Extract the (X, Y) coordinate from the center of the cell holding the provided text.  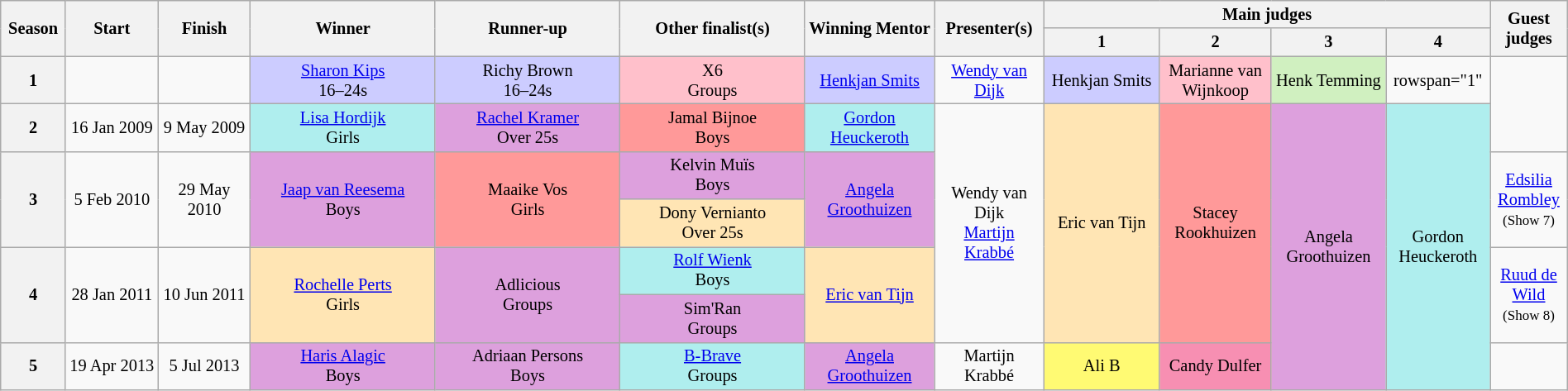
Marianne van Wijnkoop (1216, 80)
Ali B (1102, 366)
Martijn Krabbé (989, 366)
Season (33, 28)
Adlicious Groups (528, 294)
Ruud de Wild (Show 8) (1528, 294)
Runner-up (528, 28)
Winning Mentor (870, 28)
10 Jun 2011 (204, 294)
Stacey Rookhuizen (1216, 222)
Dony VerniantoOver 25s (713, 223)
Other finalist(s) (713, 28)
19 Apr 2013 (112, 366)
Richy Brown16–24s (528, 80)
28 Jan 2011 (112, 294)
5 Feb 2010 (112, 198)
Candy Dulfer (1216, 366)
Jaap van ReesemaBoys (342, 198)
5 (33, 366)
Wendy van DijkMartijn Krabbé (989, 222)
Main judges (1267, 14)
Rolf WienkBoys (713, 270)
X6 Groups (713, 80)
Haris AlagicBoys (342, 366)
Maaike VosGirls (528, 198)
Finish (204, 28)
Guest judges (1528, 28)
5 Jul 2013 (204, 366)
Edsilia Rombley (Show 7) (1528, 198)
Sharon Kips16–24s (342, 80)
Winner (342, 28)
Kelvin MuïsBoys (713, 175)
Wendy van Dijk (989, 80)
Adriaan PersonsBoys (528, 366)
Rachel KramerOver 25s (528, 127)
Lisa HordijkGirls (342, 127)
9 May 2009 (204, 127)
Start (112, 28)
B-Brave Groups (713, 366)
29 May 2010 (204, 198)
Rochelle PertsGirls (342, 294)
Henk Temming (1328, 80)
Sim'Ran Groups (713, 318)
rowspan="1" (1438, 80)
Jamal BijnoeBoys (713, 127)
16 Jan 2009 (112, 127)
Presenter(s) (989, 28)
